From the cell containing the given text, extract its center point as [X, Y] coordinate. 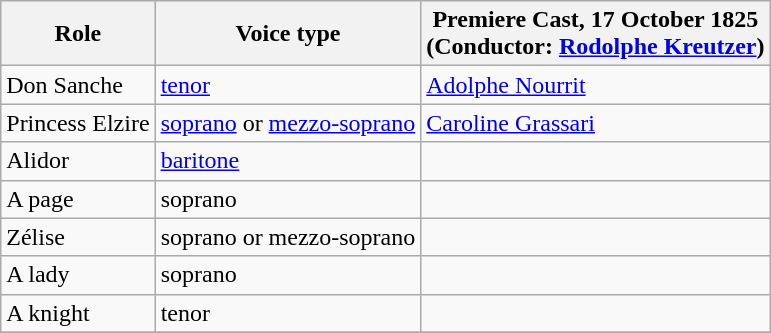
A knight [78, 313]
A lady [78, 275]
Princess Elzire [78, 123]
Don Sanche [78, 85]
Premiere Cast, 17 October 1825(Conductor: Rodolphe Kreutzer) [596, 34]
Zélise [78, 237]
Role [78, 34]
Voice type [288, 34]
A page [78, 199]
Caroline Grassari [596, 123]
Alidor [78, 161]
baritone [288, 161]
Adolphe Nourrit [596, 85]
